Determine the (x, y) coordinate at the center of the cell enclosing the given text.  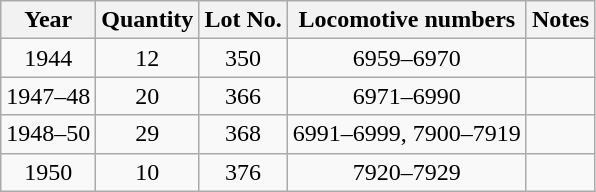
1948–50 (48, 134)
1950 (48, 172)
Notes (560, 20)
10 (148, 172)
376 (243, 172)
6991–6999, 7900–7919 (406, 134)
1947–48 (48, 96)
6971–6990 (406, 96)
366 (243, 96)
6959–6970 (406, 58)
Quantity (148, 20)
1944 (48, 58)
7920–7929 (406, 172)
Year (48, 20)
350 (243, 58)
Lot No. (243, 20)
20 (148, 96)
368 (243, 134)
12 (148, 58)
29 (148, 134)
Locomotive numbers (406, 20)
